From the cell containing the given text, extract its center point as [X, Y] coordinate. 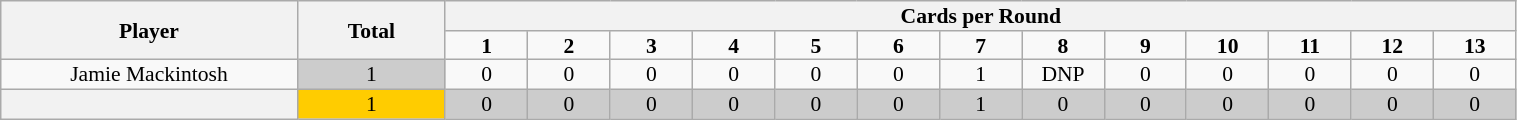
Cards per Round [980, 16]
Jamie Mackintosh [149, 75]
11 [1310, 46]
3 [651, 46]
7 [980, 46]
Player [149, 30]
Total [371, 30]
2 [569, 46]
12 [1392, 46]
6 [898, 46]
4 [733, 46]
DNP [1063, 75]
9 [1145, 46]
5 [816, 46]
8 [1063, 46]
13 [1474, 46]
10 [1227, 46]
